From the cell containing the given text, extract its center point as [X, Y] coordinate. 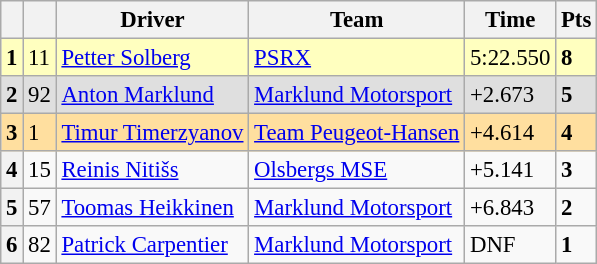
Team Peugeot-Hansen [357, 133]
8 [576, 58]
+2.673 [510, 95]
PSRX [357, 58]
Olsbergs MSE [357, 170]
+6.843 [510, 208]
57 [40, 208]
Patrick Carpentier [152, 245]
92 [40, 95]
Time [510, 20]
15 [40, 170]
6 [12, 245]
Team [357, 20]
Toomas Heikkinen [152, 208]
Pts [576, 20]
Driver [152, 20]
5:22.550 [510, 58]
Anton Marklund [152, 95]
82 [40, 245]
Petter Solberg [152, 58]
DNF [510, 245]
11 [40, 58]
Timur Timerzyanov [152, 133]
Reinis Nitišs [152, 170]
+5.141 [510, 170]
+4.614 [510, 133]
